Identify which cell holds the provided text, then report its (x, y) central coordinate. 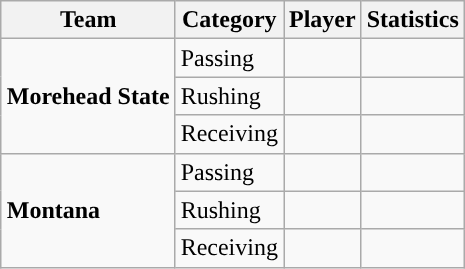
Category (229, 20)
Morehead State (88, 96)
Montana (88, 210)
Player (323, 20)
Team (88, 20)
Statistics (412, 20)
